Return the [x, y] coordinate for the center point of the cell that contains the specified text.  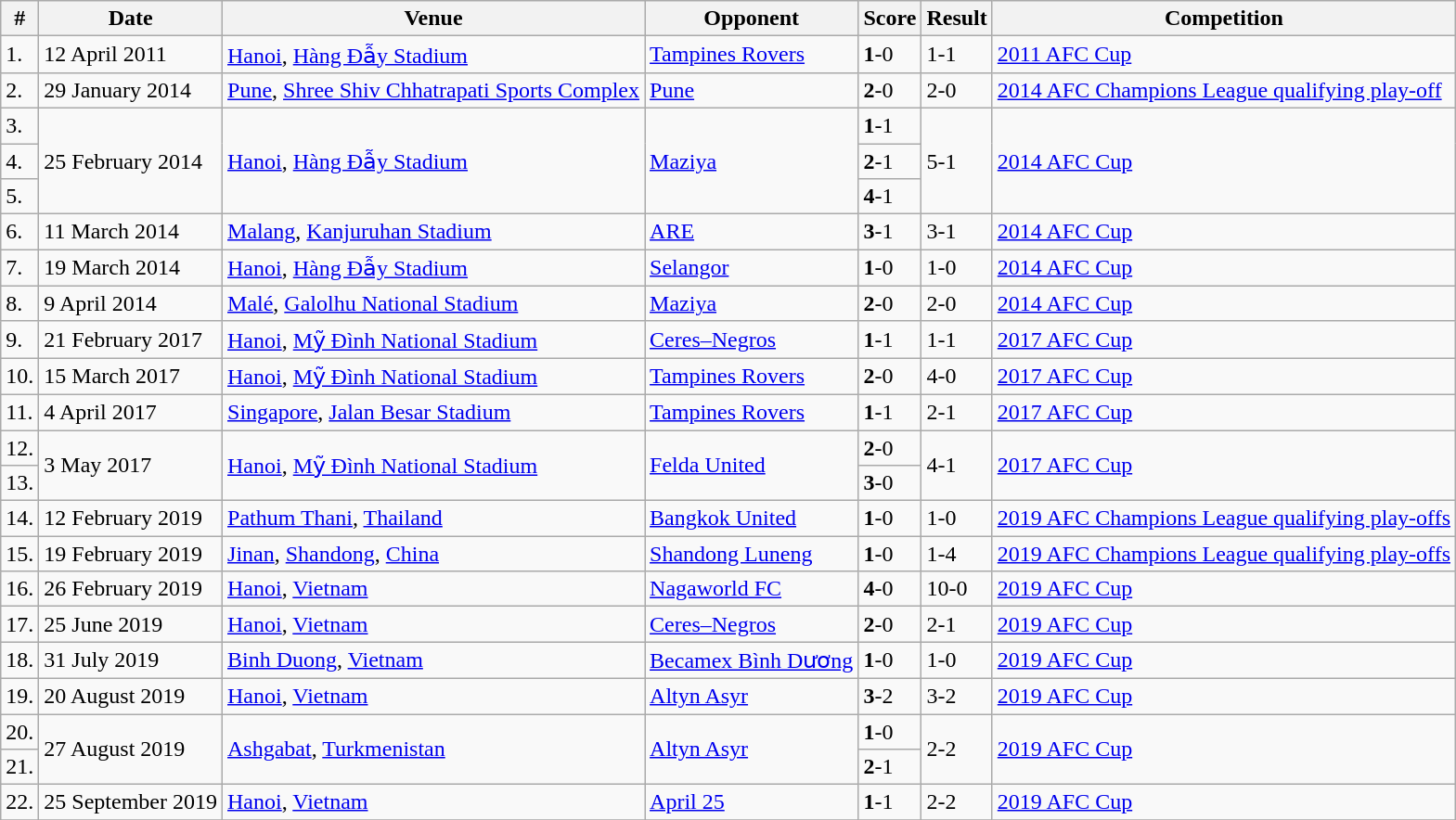
3. [20, 125]
6. [20, 232]
ARE [752, 232]
Singapore, Jalan Besar Stadium [434, 412]
21. [20, 767]
31 July 2019 [131, 660]
Pune [752, 90]
Binh Duong, Vietnam [434, 660]
Shandong Luneng [752, 554]
15 March 2017 [131, 377]
Ashgabat, Turkmenistan [434, 750]
2011 AFC Cup [1223, 55]
3-0 [890, 483]
27 August 2019 [131, 750]
1-4 [957, 554]
7. [20, 268]
Selangor [752, 268]
2. [20, 90]
Opponent [752, 19]
19. [20, 696]
25 September 2019 [131, 802]
Felda United [752, 466]
20. [20, 732]
Competition [1223, 19]
2014 AFC Champions League qualifying play-off [1223, 90]
18. [20, 660]
8. [20, 303]
12 February 2019 [131, 519]
# [20, 19]
4. [20, 160]
9. [20, 340]
14. [20, 519]
Pune, Shree Shiv Chhatrapati Sports Complex [434, 90]
17. [20, 624]
Malang, Kanjuruhan Stadium [434, 232]
Bangkok United [752, 519]
April 25 [752, 802]
29 January 2014 [131, 90]
19 February 2019 [131, 554]
11 March 2014 [131, 232]
12 April 2011 [131, 55]
19 March 2014 [131, 268]
Venue [434, 19]
Pathum Thani, Thailand [434, 519]
26 February 2019 [131, 589]
5. [20, 197]
10. [20, 377]
1. [20, 55]
21 February 2017 [131, 340]
Malé, Galolhu National Stadium [434, 303]
Becamex Bình Dương [752, 660]
3 May 2017 [131, 466]
9 April 2014 [131, 303]
16. [20, 589]
Result [957, 19]
25 February 2014 [131, 160]
Score [890, 19]
20 August 2019 [131, 696]
15. [20, 554]
12. [20, 448]
4 April 2017 [131, 412]
13. [20, 483]
25 June 2019 [131, 624]
5-1 [957, 160]
22. [20, 802]
10-0 [957, 589]
11. [20, 412]
Date [131, 19]
Jinan, Shandong, China [434, 554]
Nagaworld FC [752, 589]
